Find where the given text appears and provide that cell's center as [X, Y] coordinate. 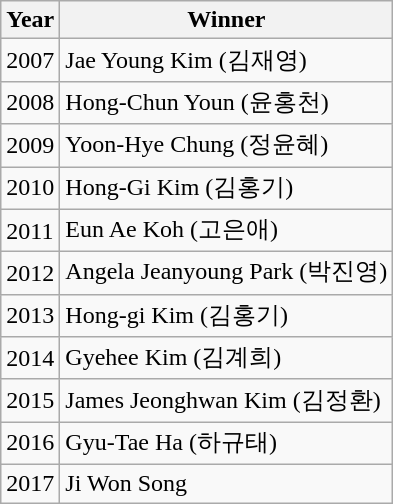
Hong-gi Kim (김홍기) [226, 316]
2011 [30, 230]
2012 [30, 274]
2014 [30, 358]
James Jeonghwan Kim (김정환) [226, 400]
Hong-Gi Kim (김홍기) [226, 188]
Ji Won Song [226, 483]
Gyu-Tae Ha (하규태) [226, 444]
Jae Young Kim (김재영) [226, 60]
2008 [30, 102]
2010 [30, 188]
Year [30, 20]
2007 [30, 60]
Gyehee Kim (김계희) [226, 358]
Eun Ae Koh (고은애) [226, 230]
2013 [30, 316]
Angela Jeanyoung Park (박진영) [226, 274]
2015 [30, 400]
Winner [226, 20]
Yoon-Hye Chung (정윤혜) [226, 146]
2017 [30, 483]
2009 [30, 146]
Hong-Chun Youn (윤홍천) [226, 102]
2016 [30, 444]
